Locate the cell with the specified text and output its [x, y] center coordinate. 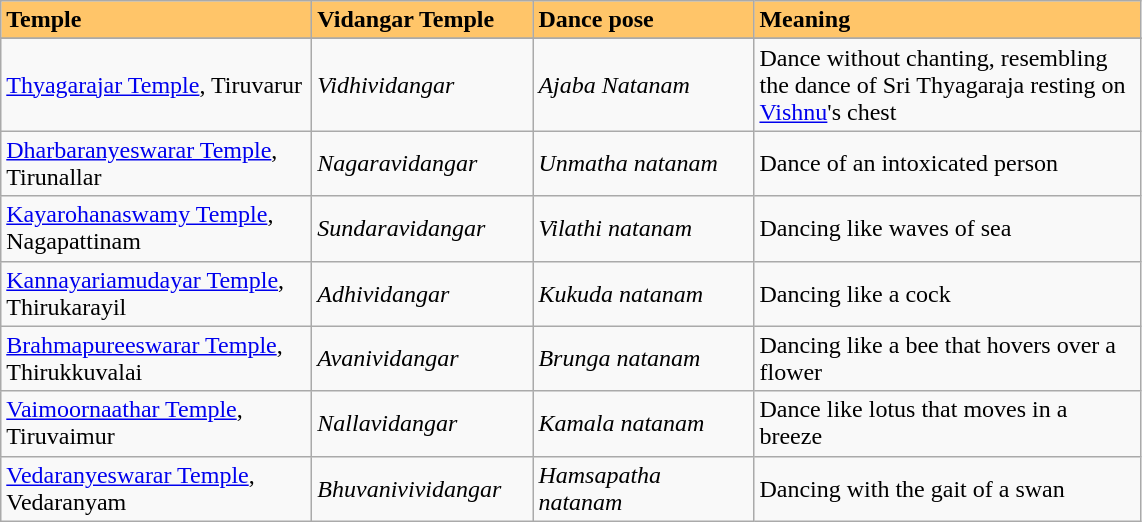
Brunga natanam [644, 358]
Temple [156, 20]
Vidhividangar [422, 85]
Vidangar Temple [422, 20]
Avanividangar [422, 358]
Dance pose [644, 20]
Kamala natanam [644, 424]
Dance like lotus that moves in a breeze [947, 424]
Vaimoornaathar Temple, Tiruvaimur [156, 424]
Thyagarajar Temple, Tiruvarur [156, 85]
Nallavidangar [422, 424]
Meaning [947, 20]
Nagaravidangar [422, 164]
Unmatha natanam [644, 164]
Dancing with the gait of a swan [947, 488]
Dancing like a bee that hovers over a flower [947, 358]
Brahmapureeswarar Temple, Thirukkuvalai [156, 358]
Hamsapatha natanam [644, 488]
Dancing like a cock [947, 294]
Ajaba Natanam [644, 85]
Kannayariamudayar Temple, Thirukarayil [156, 294]
Sundaravidangar [422, 228]
Dancing like waves of sea [947, 228]
Adhividangar [422, 294]
Kukuda natanam [644, 294]
Bhuvanivividangar [422, 488]
Dance of an intoxicated person [947, 164]
Vilathi natanam [644, 228]
Dharbaranyeswarar Temple, Tirunallar [156, 164]
Vedaranyeswarar Temple, Vedaranyam [156, 488]
Kayarohanaswamy Temple, Nagapattinam [156, 228]
Dance without chanting, resembling the dance of Sri Thyagaraja resting on Vishnu's chest [947, 85]
